Output the (X, Y) coordinate of the center of the cell containing the given text.  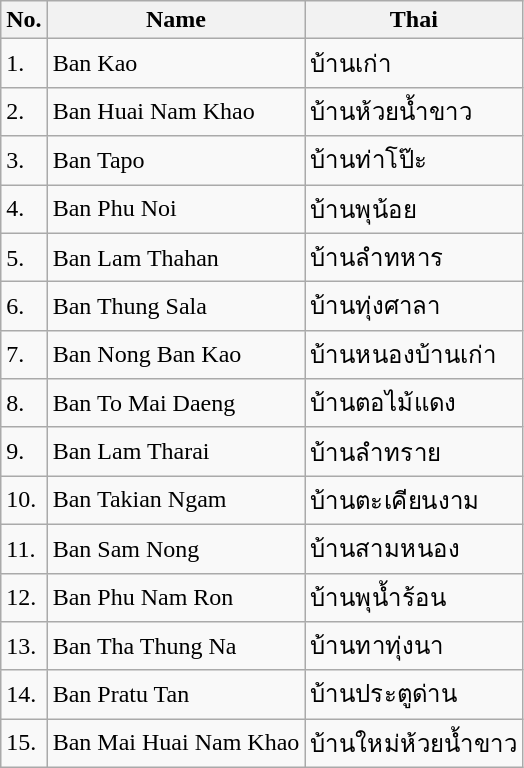
Ban Pratu Tan (176, 694)
5. (24, 258)
บ้านประตูด่าน (414, 694)
3. (24, 160)
Ban Phu Nam Ron (176, 598)
14. (24, 694)
6. (24, 306)
Ban Takian Ngam (176, 500)
Ban Kao (176, 64)
Ban Tha Thung Na (176, 646)
1. (24, 64)
Name (176, 20)
15. (24, 744)
บ้านใหม่ห้วยน้ำขาว (414, 744)
9. (24, 452)
Ban Nong Ban Kao (176, 354)
บ้านเก่า (414, 64)
บ้านลำทหาร (414, 258)
บ้านท่าโป๊ะ (414, 160)
Ban Thung Sala (176, 306)
7. (24, 354)
Thai (414, 20)
Ban Phu Noi (176, 208)
บ้านพุน้ำร้อน (414, 598)
บ้านทาทุ่งนา (414, 646)
Ban Huai Nam Khao (176, 112)
บ้านสามหนอง (414, 548)
2. (24, 112)
Ban Mai Huai Nam Khao (176, 744)
บ้านตอไม้แดง (414, 404)
10. (24, 500)
13. (24, 646)
Ban Lam Thahan (176, 258)
No. (24, 20)
8. (24, 404)
Ban Sam Nong (176, 548)
บ้านตะเคียนงาม (414, 500)
บ้านห้วยน้ำขาว (414, 112)
บ้านหนองบ้านเก่า (414, 354)
Ban Tapo (176, 160)
บ้านลำทราย (414, 452)
บ้านพุน้อย (414, 208)
4. (24, 208)
Ban Lam Tharai (176, 452)
Ban To Mai Daeng (176, 404)
บ้านทุ่งศาลา (414, 306)
11. (24, 548)
12. (24, 598)
